Capture the cell that displays the provided text and extract its (x, y) central coordinate. 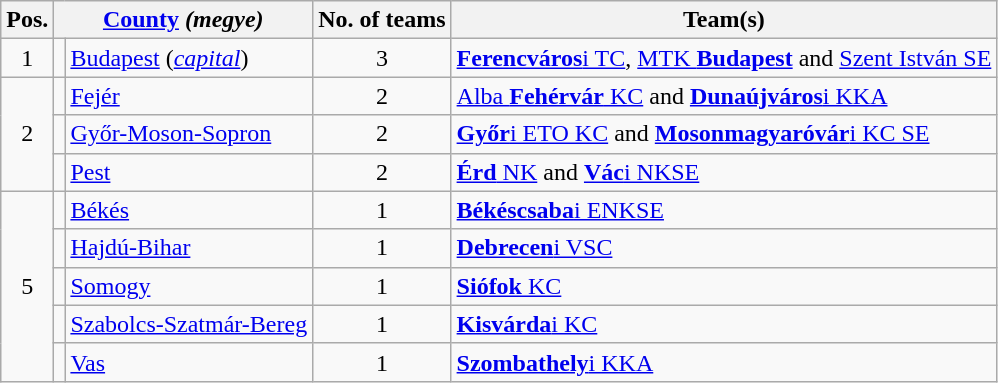
Vas (189, 362)
Békéscsabai ENKSE (724, 210)
Budapest (capital) (189, 58)
Pest (189, 172)
Hajdú-Bihar (189, 248)
Kisvárdai KC (724, 324)
5 (28, 286)
3 (382, 58)
Somogy (189, 286)
Team(s) (724, 20)
Debreceni VSC (724, 248)
Érd NK and Váci NKSE (724, 172)
Győri ETO KC and Mosonmagyaróvári KC SE (724, 134)
Békés (189, 210)
County (megye) (184, 20)
Győr-Moson-Sopron (189, 134)
Fejér (189, 96)
No. of teams (382, 20)
Siófok KC (724, 286)
Pos. (28, 20)
Szombathelyi KKA (724, 362)
Ferencvárosi TC, MTK Budapest and Szent István SE (724, 58)
Alba Fehérvár KC and Dunaújvárosi KKA (724, 96)
Szabolcs-Szatmár-Bereg (189, 324)
